Capture the cell that displays the provided text and extract its [x, y] central coordinate. 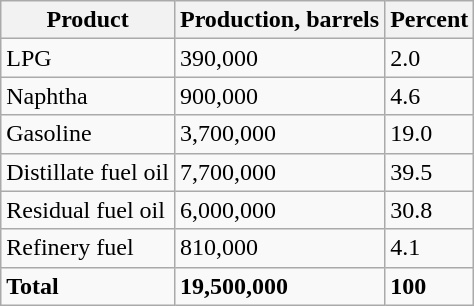
Naphtha [88, 96]
100 [430, 286]
39.5 [430, 172]
Distillate fuel oil [88, 172]
Product [88, 20]
4.1 [430, 248]
30.8 [430, 210]
7,700,000 [279, 172]
900,000 [279, 96]
Production, barrels [279, 20]
Percent [430, 20]
LPG [88, 58]
Gasoline [88, 134]
Residual fuel oil [88, 210]
390,000 [279, 58]
3,700,000 [279, 134]
2.0 [430, 58]
Total [88, 286]
4.6 [430, 96]
19.0 [430, 134]
19,500,000 [279, 286]
Refinery fuel [88, 248]
810,000 [279, 248]
6,000,000 [279, 210]
